Capture the cell that displays the provided text and extract its [X, Y] central coordinate. 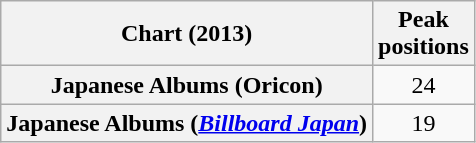
Japanese Albums (Oricon) [187, 85]
Chart (2013) [187, 34]
Peak positions [424, 34]
Japanese Albums (Billboard Japan) [187, 123]
19 [424, 123]
24 [424, 85]
